Capture the cell that displays the provided text and extract its (x, y) central coordinate. 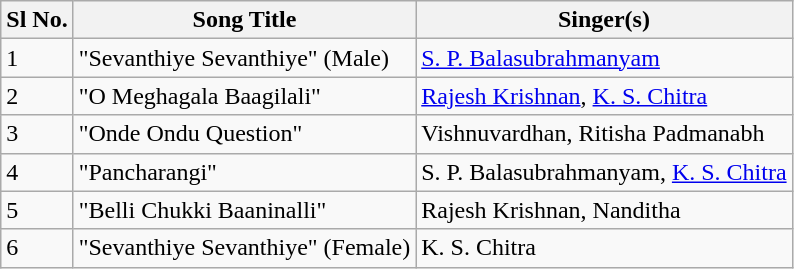
1 (37, 58)
Vishnuvardhan, Ritisha Padmanabh (604, 134)
4 (37, 172)
Sl No. (37, 20)
Singer(s) (604, 20)
S. P. Balasubrahmanyam, K. S. Chitra (604, 172)
6 (37, 248)
"Belli Chukki Baaninalli" (244, 210)
S. P. Balasubrahmanyam (604, 58)
"Onde Ondu Question" (244, 134)
5 (37, 210)
Rajesh Krishnan, K. S. Chitra (604, 96)
2 (37, 96)
K. S. Chitra (604, 248)
"Sevanthiye Sevanthiye" (Female) (244, 248)
Rajesh Krishnan, Nanditha (604, 210)
"Pancharangi" (244, 172)
3 (37, 134)
"O Meghagala Baagilali" (244, 96)
Song Title (244, 20)
"Sevanthiye Sevanthiye" (Male) (244, 58)
